Find where the given text appears and provide that cell's center as (x, y) coordinate. 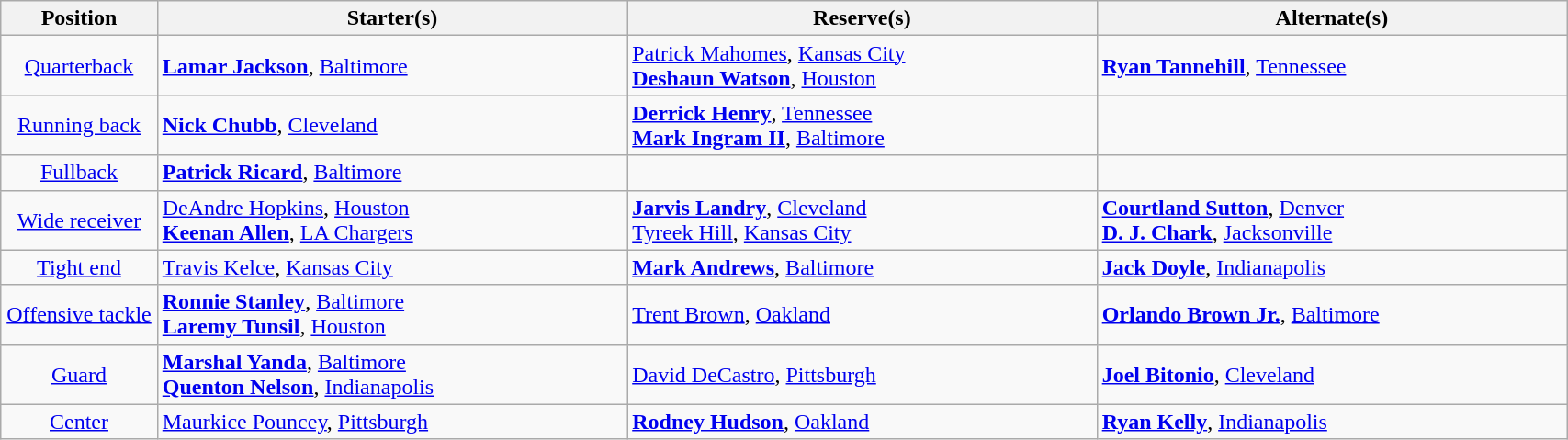
Courtland Sutton, Denver D. J. Chark, Jacksonville (1332, 220)
Marshal Yanda, Baltimore Quenton Nelson, Indianapolis (391, 375)
Jarvis Landry, Cleveland Tyreek Hill, Kansas City (862, 220)
Patrick Mahomes, Kansas City Deshaun Watson, Houston (862, 66)
Rodney Hudson, Oakland (862, 422)
DeAndre Hopkins, Houston Keenan Allen, LA Chargers (391, 220)
Running back (79, 125)
Trent Brown, Oakland (862, 314)
Mark Andrews, Baltimore (862, 267)
Quarterback (79, 66)
Starter(s) (391, 18)
Nick Chubb, Cleveland (391, 125)
Maurkice Pouncey, Pittsburgh (391, 422)
Orlando Brown Jr., Baltimore (1332, 314)
Lamar Jackson, Baltimore (391, 66)
David DeCastro, Pittsburgh (862, 375)
Derrick Henry, Tennessee Mark Ingram II, Baltimore (862, 125)
Ronnie Stanley, Baltimore Laremy Tunsil, Houston (391, 314)
Ryan Kelly, Indianapolis (1332, 422)
Patrick Ricard, Baltimore (391, 173)
Offensive tackle (79, 314)
Travis Kelce, Kansas City (391, 267)
Center (79, 422)
Alternate(s) (1332, 18)
Reserve(s) (862, 18)
Tight end (79, 267)
Wide receiver (79, 220)
Joel Bitonio, Cleveland (1332, 375)
Ryan Tannehill, Tennessee (1332, 66)
Fullback (79, 173)
Guard (79, 375)
Jack Doyle, Indianapolis (1332, 267)
Position (79, 18)
